Identify which cell holds the provided text, then report its (X, Y) central coordinate. 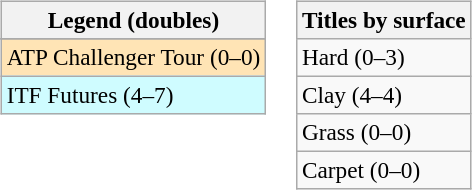
Hard (0–3) (384, 57)
Titles by surface (384, 20)
ATP Challenger Tour (0–0) (133, 57)
Clay (4–4) (384, 95)
Grass (0–0) (384, 133)
Carpet (0–0) (384, 171)
ITF Futures (4–7) (133, 95)
Legend (doubles) (133, 20)
